Capture the cell that displays the provided text and extract its (x, y) central coordinate. 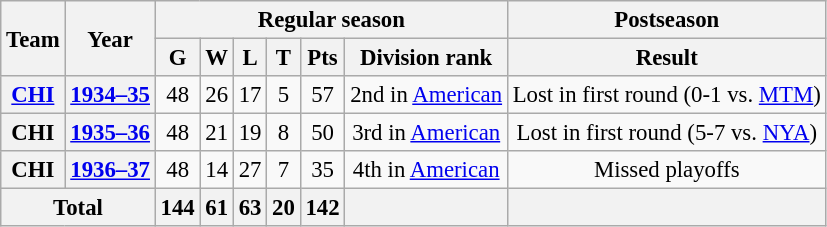
20 (284, 208)
17 (250, 95)
G (178, 58)
Regular season (331, 20)
W (216, 58)
T (284, 58)
Result (666, 58)
Missed playoffs (666, 170)
Postseason (666, 20)
1934–35 (110, 95)
L (250, 58)
14 (216, 170)
57 (322, 95)
4th in American (426, 170)
26 (216, 95)
63 (250, 208)
Year (110, 38)
Lost in first round (0-1 vs. MTM) (666, 95)
3rd in American (426, 133)
144 (178, 208)
Team (33, 38)
1936–37 (110, 170)
27 (250, 170)
19 (250, 133)
61 (216, 208)
Lost in first round (5-7 vs. NYA) (666, 133)
Division rank (426, 58)
2nd in American (426, 95)
50 (322, 133)
5 (284, 95)
21 (216, 133)
Pts (322, 58)
35 (322, 170)
7 (284, 170)
8 (284, 133)
142 (322, 208)
1935–36 (110, 133)
Total (78, 208)
